Extract the (x, y) coordinate from the center of the cell holding the provided text.  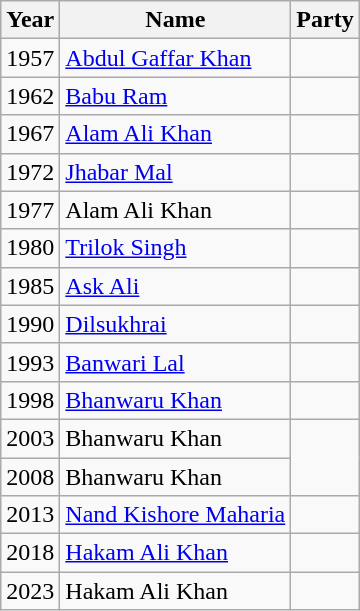
1957 (30, 58)
Party (325, 20)
2023 (30, 591)
2008 (30, 477)
1962 (30, 96)
Abdul Gaffar Khan (176, 58)
Nand Kishore Maharia (176, 515)
Trilok Singh (176, 248)
1977 (30, 210)
1980 (30, 248)
1972 (30, 172)
2018 (30, 553)
2013 (30, 515)
Year (30, 20)
Dilsukhrai (176, 324)
1967 (30, 134)
Jhabar Mal (176, 172)
Babu Ram (176, 96)
1985 (30, 286)
1990 (30, 324)
1993 (30, 362)
Banwari Lal (176, 362)
Name (176, 20)
1998 (30, 400)
2003 (30, 438)
Ask Ali (176, 286)
